Identify which cell holds the provided text, then report its (X, Y) central coordinate. 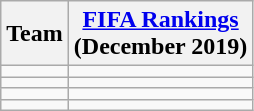
FIFA Rankings(December 2019) (160, 34)
Team (35, 34)
